Scan for the cell matching the given text and deliver its [x, y] coordinate at center. 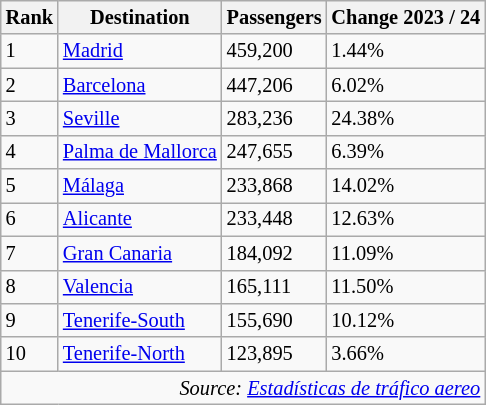
1 [30, 51]
233,448 [274, 219]
Rank [30, 17]
3.66% [406, 354]
6.02% [406, 85]
10.12% [406, 320]
Alicante [140, 219]
11.50% [406, 287]
447,206 [274, 85]
Barcelona [140, 85]
12.63% [406, 219]
283,236 [274, 118]
155,690 [274, 320]
233,868 [274, 186]
11.09% [406, 253]
459,200 [274, 51]
7 [30, 253]
6 [30, 219]
3 [30, 118]
Valencia [140, 287]
6.39% [406, 152]
4 [30, 152]
Source: Estadísticas de tráfico aereo [243, 388]
Passengers [274, 17]
165,111 [274, 287]
Destination [140, 17]
Málaga [140, 186]
Change 2023 / 24 [406, 17]
1.44% [406, 51]
14.02% [406, 186]
Seville [140, 118]
184,092 [274, 253]
9 [30, 320]
8 [30, 287]
2 [30, 85]
247,655 [274, 152]
Tenerife-North [140, 354]
Madrid [140, 51]
Tenerife-South [140, 320]
5 [30, 186]
123,895 [274, 354]
Palma de Mallorca [140, 152]
24.38% [406, 118]
Gran Canaria [140, 253]
10 [30, 354]
